Return (X, Y) of the center of cell containing provided text 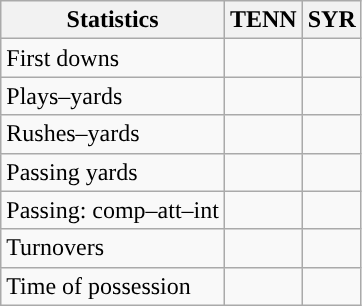
Statistics (113, 20)
Rushes–yards (113, 134)
Turnovers (113, 248)
Time of possession (113, 286)
Passing yards (113, 172)
Passing: comp–att–int (113, 210)
Plays–yards (113, 96)
First downs (113, 58)
TENN (263, 20)
SYR (332, 20)
